Find where the given text appears and provide that cell's center as [x, y] coordinate. 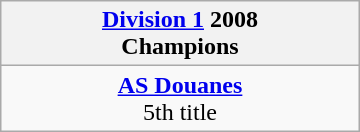
Division 1 2008Champions [180, 34]
AS Douanes5th title [180, 98]
